Locate the cell with the specified text and output its (x, y) center coordinate. 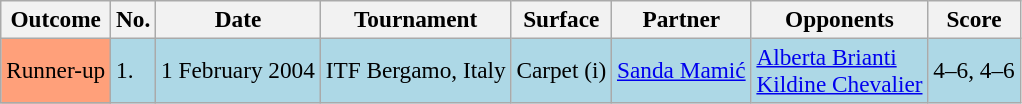
4–6, 4–6 (974, 70)
Surface (562, 19)
Date (238, 19)
Tournament (416, 19)
ITF Bergamo, Italy (416, 70)
Runner-up (56, 70)
Opponents (840, 19)
1 February 2004 (238, 70)
Sanda Mamić (682, 70)
Outcome (56, 19)
Partner (682, 19)
Score (974, 19)
1. (134, 70)
Carpet (i) (562, 70)
Alberta Brianti Kildine Chevalier (840, 70)
No. (134, 19)
